Locate the cell with the specified text and output its (x, y) center coordinate. 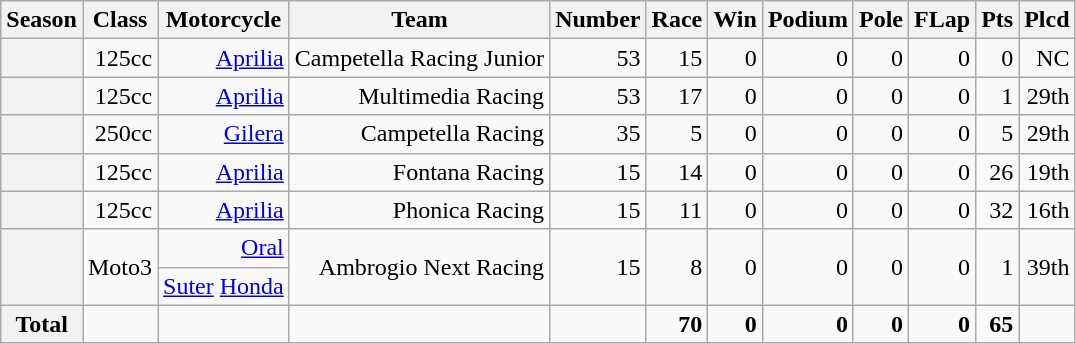
32 (998, 210)
17 (677, 96)
250cc (120, 134)
Campetella Racing (419, 134)
Class (120, 20)
Race (677, 20)
Phonica Racing (419, 210)
Total (42, 324)
Win (736, 20)
Fontana Racing (419, 172)
Plcd (1047, 20)
Number (598, 20)
NC (1047, 58)
Suter Honda (224, 286)
19th (1047, 172)
39th (1047, 267)
65 (998, 324)
Podium (808, 20)
Pole (880, 20)
Gilera (224, 134)
11 (677, 210)
Campetella Racing Junior (419, 58)
FLap (942, 20)
Moto3 (120, 267)
Team (419, 20)
Season (42, 20)
Multimedia Racing (419, 96)
Oral (224, 248)
Motorcycle (224, 20)
26 (998, 172)
Pts (998, 20)
14 (677, 172)
35 (598, 134)
8 (677, 267)
70 (677, 324)
16th (1047, 210)
Ambrogio Next Racing (419, 267)
